Search for the cell housing the specified text and yield its [x, y] center coordinate. 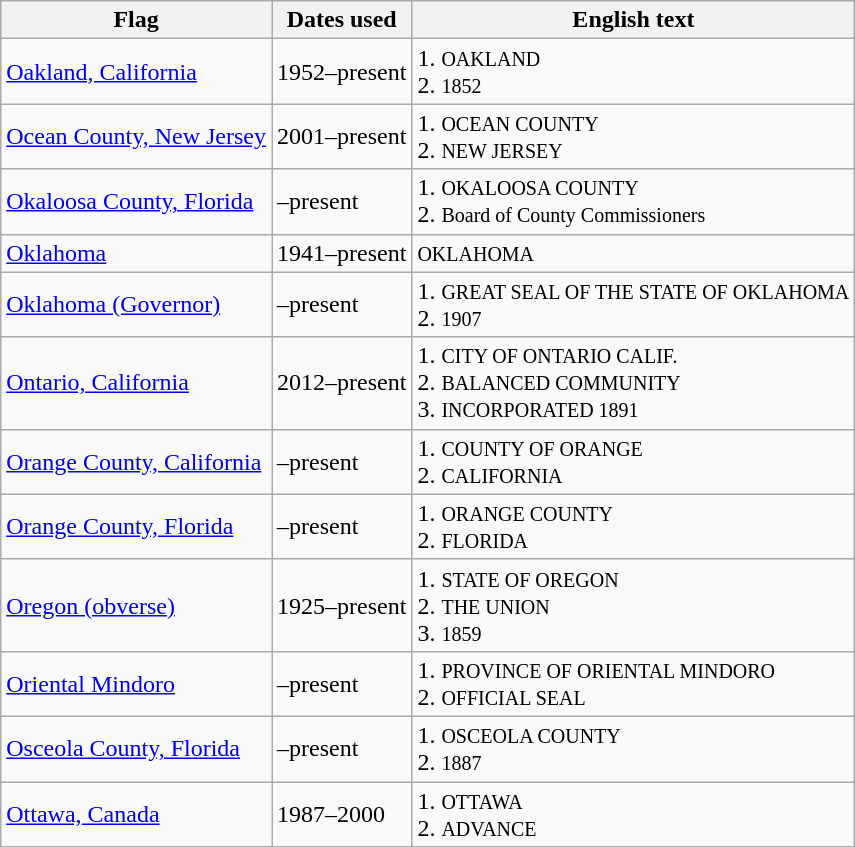
Flag [136, 20]
Dates used [342, 20]
Oregon (obverse) [136, 605]
1. OKALOOSA COUNTY2. Board of County Commissioners [634, 202]
1. COUNTY OF ORANGE2. CALIFORNIA [634, 462]
Okaloosa County, Florida [136, 202]
1987–2000 [342, 814]
Orange County, California [136, 462]
1. OSCEOLA COUNTY2. 1887 [634, 748]
Osceola County, Florida [136, 748]
2012–present [342, 383]
1. OTTAWA2. ADVANCE [634, 814]
1925–present [342, 605]
1941–present [342, 253]
Oklahoma (Governor) [136, 304]
1952–present [342, 72]
1. CITY OF ONTARIO CALIF.2. BALANCED COMMUNITY3. INCORPORATED 1891 [634, 383]
1. STATE OF OREGON2. THE UNION3. 1859 [634, 605]
Ottawa, Canada [136, 814]
Oriental Mindoro [136, 684]
Ontario, California [136, 383]
Oklahoma [136, 253]
Orange County, Florida [136, 526]
1. OAKLAND2. 1852 [634, 72]
1. PROVINCE OF ORIENTAL MINDORO2. OFFICIAL SEAL [634, 684]
OKLAHOMA [634, 253]
1. ORANGE COUNTY2. FLORIDA [634, 526]
1. GREAT SEAL OF THE STATE OF OKLAHOMA2. 1907 [634, 304]
2001–present [342, 136]
Oakland, California [136, 72]
English text [634, 20]
1. OCEAN COUNTY2. NEW JERSEY [634, 136]
Ocean County, New Jersey [136, 136]
